Determine the [x, y] coordinate at the center of the cell enclosing the given text.  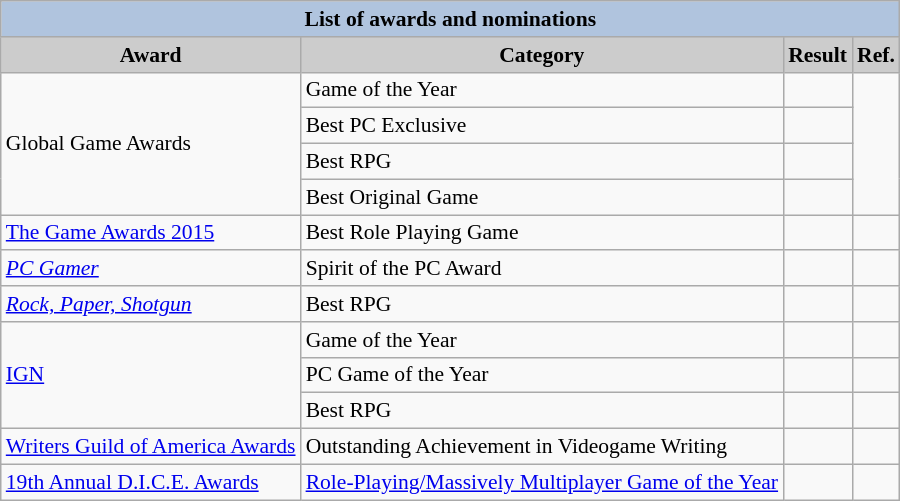
Result [818, 55]
19th Annual D.I.C.E. Awards [151, 482]
Role-Playing/Massively Multiplayer Game of the Year [542, 482]
Global Game Awards [151, 143]
Best Original Game [542, 197]
Category [542, 55]
The Game Awards 2015 [151, 233]
IGN [151, 376]
Writers Guild of America Awards [151, 447]
PC Gamer [151, 269]
PC Game of the Year [542, 375]
Rock, Paper, Shotgun [151, 304]
Ref. [876, 55]
Award [151, 55]
Outstanding Achievement in Videogame Writing [542, 447]
Spirit of the PC Award [542, 269]
Best PC Exclusive [542, 126]
Best Role Playing Game [542, 233]
List of awards and nominations [450, 19]
